Provide the [X, Y] coordinate of the cell's center where the given text is located.  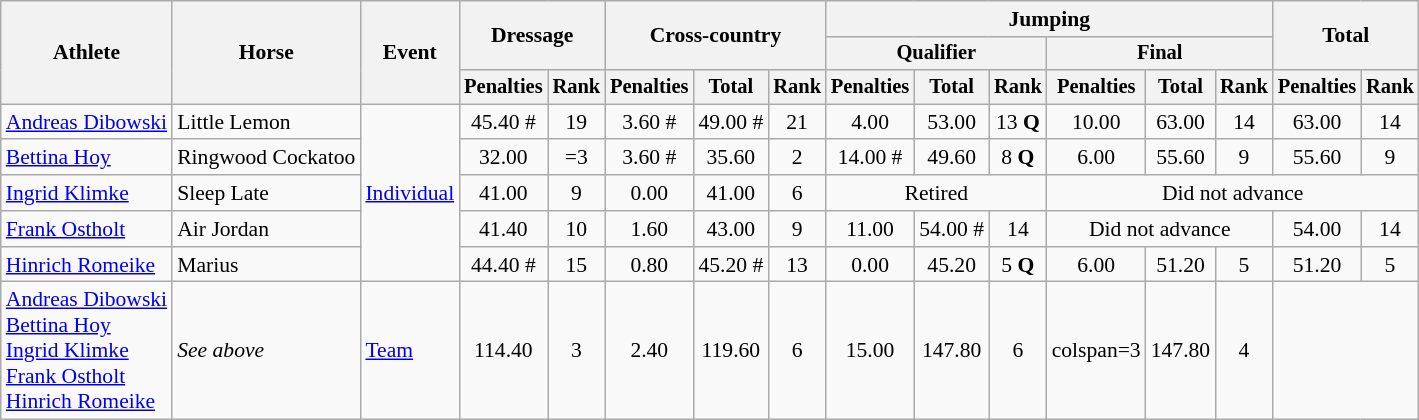
Dressage [532, 36]
Event [410, 52]
Cross-country [716, 36]
53.00 [952, 122]
Horse [266, 52]
Final [1160, 54]
10 [577, 229]
15 [577, 265]
15.00 [870, 351]
119.60 [730, 351]
43.00 [730, 229]
49.00 # [730, 122]
Little Lemon [266, 122]
Ringwood Cockatoo [266, 158]
Andreas DibowskiBettina HoyIngrid KlimkeFrank OstholtHinrich Romeike [86, 351]
19 [577, 122]
3 [577, 351]
Bettina Hoy [86, 158]
1.60 [649, 229]
45.20 [952, 265]
41.40 [503, 229]
0.80 [649, 265]
14.00 # [870, 158]
35.60 [730, 158]
32.00 [503, 158]
2 [797, 158]
13 [797, 265]
Hinrich Romeike [86, 265]
54.00 # [952, 229]
Ingrid Klimke [86, 193]
Team [410, 351]
54.00 [1317, 229]
2.40 [649, 351]
45.40 # [503, 122]
Individual [410, 193]
Andreas Dibowski [86, 122]
45.20 # [730, 265]
8 Q [1018, 158]
4 [1244, 351]
Jumping [1050, 19]
4.00 [870, 122]
colspan=3 [1096, 351]
21 [797, 122]
13 Q [1018, 122]
49.60 [952, 158]
11.00 [870, 229]
Retired [936, 193]
114.40 [503, 351]
Sleep Late [266, 193]
44.40 # [503, 265]
Frank Ostholt [86, 229]
Athlete [86, 52]
See above [266, 351]
Marius [266, 265]
5 Q [1018, 265]
10.00 [1096, 122]
Air Jordan [266, 229]
Qualifier [936, 54]
=3 [577, 158]
